Output the [x, y] coordinate of the center of the cell containing the given text.  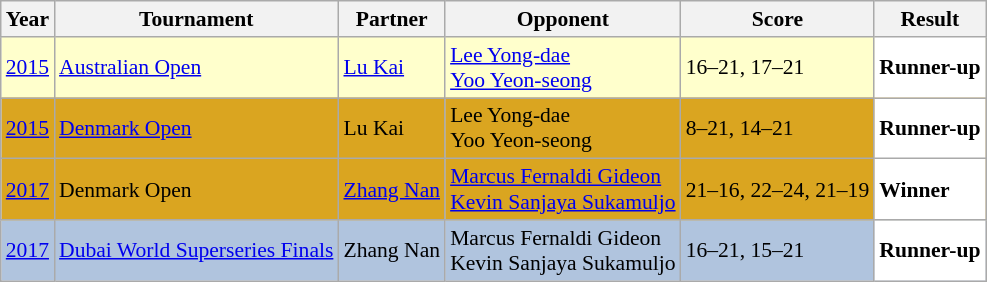
Result [930, 19]
Tournament [196, 19]
21–16, 22–24, 21–19 [778, 190]
16–21, 15–21 [778, 250]
16–21, 17–21 [778, 68]
Score [778, 19]
Partner [392, 19]
Opponent [563, 19]
Winner [930, 190]
Dubai World Superseries Finals [196, 250]
Year [28, 19]
8–21, 14–21 [778, 128]
Australian Open [196, 68]
